Identify which cell holds the provided text, then report its [x, y] central coordinate. 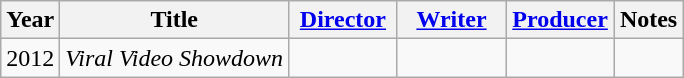
Viral Video Showdown [174, 58]
Producer [560, 20]
2012 [30, 58]
Notes [648, 20]
Title [174, 20]
Writer [452, 20]
Year [30, 20]
Director [344, 20]
